Output the (x, y) coordinate of the center of the cell containing the given text.  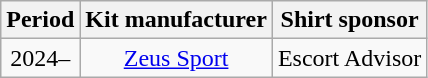
Period (40, 20)
2024– (40, 58)
Zeus Sport (176, 58)
Escort Advisor (349, 58)
Kit manufacturer (176, 20)
Shirt sponsor (349, 20)
